Return the (X, Y) coordinate for the center point of the cell that contains the specified text.  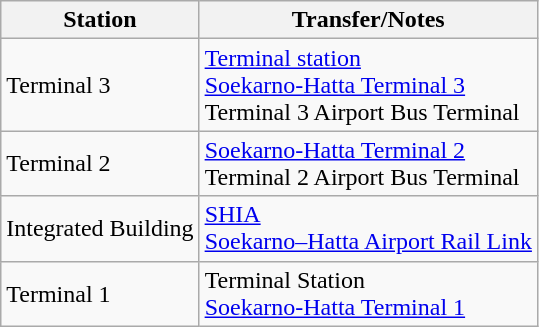
Terminal 1 (100, 294)
SHIA Soekarno–Hatta Airport Rail Link (368, 228)
Terminal Station Soekarno-Hatta Terminal 1 (368, 294)
Terminal station Soekarno-Hatta Terminal 3 Terminal 3 Airport Bus Terminal (368, 85)
Terminal 2 (100, 164)
Integrated Building (100, 228)
Transfer/Notes (368, 20)
Soekarno-Hatta Terminal 2 Terminal 2 Airport Bus Terminal (368, 164)
Terminal 3 (100, 85)
Station (100, 20)
